Locate the cell with the specified text and output its (X, Y) center coordinate. 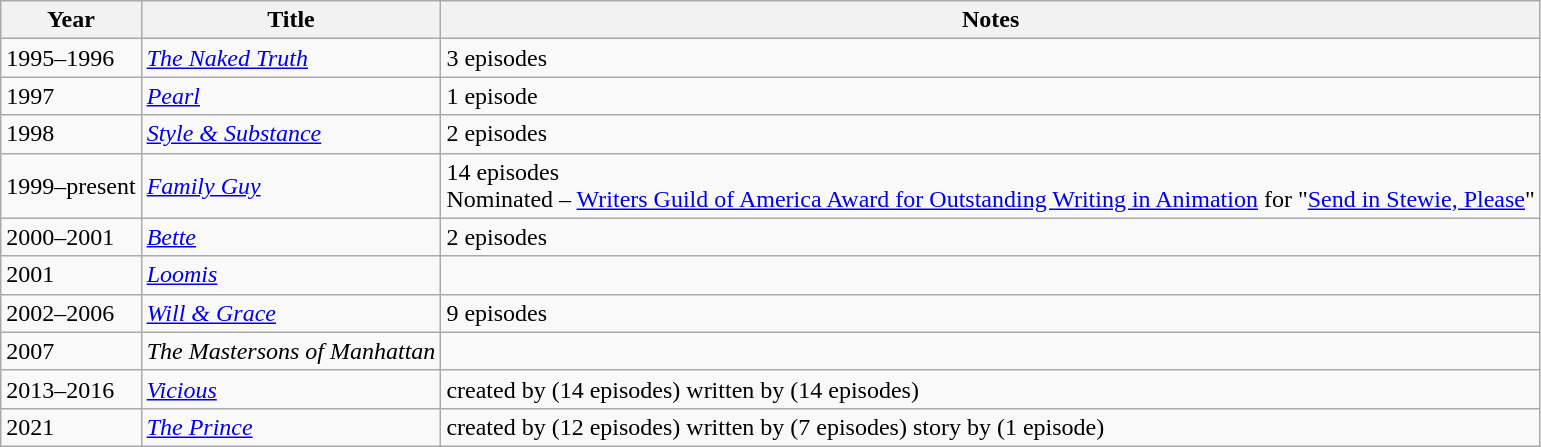
created by (12 episodes) written by (7 episodes) story by (1 episode) (990, 427)
2000–2001 (71, 237)
14 episodesNominated – Writers Guild of America Award for Outstanding Writing in Animation for "Send in Stewie, Please" (990, 186)
2013–2016 (71, 389)
9 episodes (990, 313)
1995–1996 (71, 58)
Vicious (291, 389)
The Naked Truth (291, 58)
2001 (71, 275)
The Prince (291, 427)
1999–present (71, 186)
Style & Substance (291, 134)
Family Guy (291, 186)
Will & Grace (291, 313)
created by (14 episodes) written by (14 episodes) (990, 389)
The Mastersons of Manhattan (291, 351)
Title (291, 20)
Pearl (291, 96)
1 episode (990, 96)
Year (71, 20)
Bette (291, 237)
2021 (71, 427)
2007 (71, 351)
1998 (71, 134)
3 episodes (990, 58)
Loomis (291, 275)
1997 (71, 96)
Notes (990, 20)
2002–2006 (71, 313)
